Return (x, y) of the center of cell containing provided text 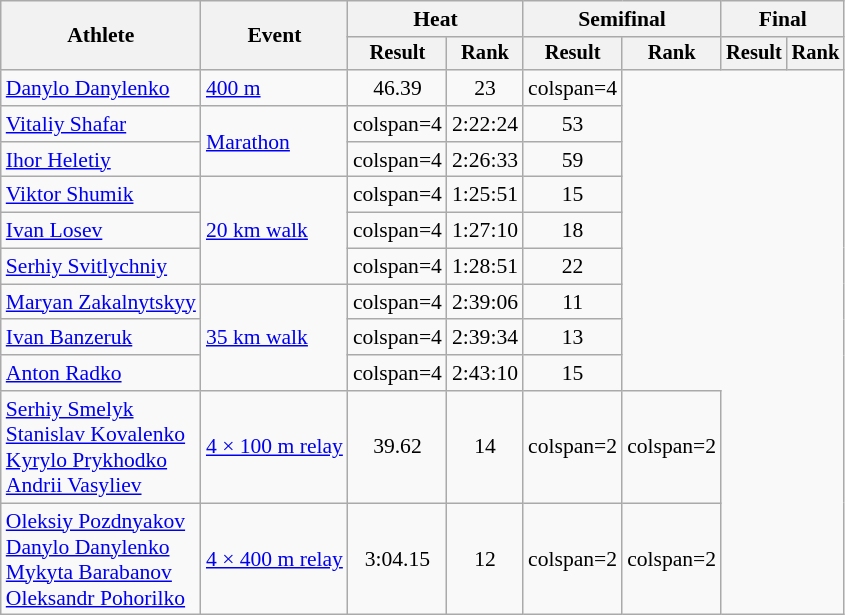
3:04.15 (398, 559)
Athlete (101, 36)
2:39:06 (485, 302)
2:43:10 (485, 373)
20 km walk (274, 230)
2:39:34 (485, 338)
2:26:33 (485, 160)
Serhiy Svitlychniy (101, 267)
Maryan Zakalnytskyy (101, 302)
Serhiy SmelykStanislav KovalenkoKyrylo Prykhodko Andrii Vasyliev (101, 447)
23 (485, 88)
Final (782, 19)
Oleksiy Pozdnyakov Danylo DanylenkoMykyta Barabanov Oleksandr Pohorilko (101, 559)
1:28:51 (485, 267)
Heat (436, 19)
2:22:24 (485, 124)
Ivan Losev (101, 231)
12 (485, 559)
1:27:10 (485, 231)
Viktor Shumik (101, 195)
22 (572, 267)
13 (572, 338)
18 (572, 231)
35 km walk (274, 338)
46.39 (398, 88)
400 m (274, 88)
Danylo Danylenko (101, 88)
Ihor Heletiy (101, 160)
Event (274, 36)
39.62 (398, 447)
4 × 400 m relay (274, 559)
Ivan Banzeruk (101, 338)
Anton Radko (101, 373)
14 (485, 447)
11 (572, 302)
Vitaliy Shafar (101, 124)
1:25:51 (485, 195)
Semifinal (622, 19)
4 × 100 m relay (274, 447)
59 (572, 160)
Marathon (274, 142)
53 (572, 124)
